Scan for the cell matching the given text and deliver its [X, Y] coordinate at center. 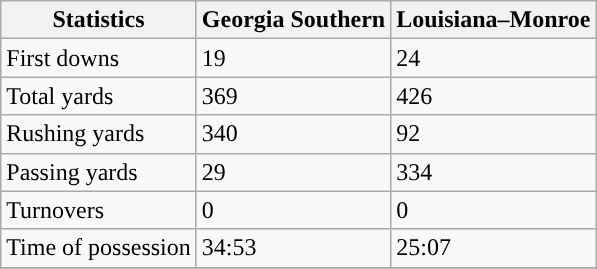
19 [293, 58]
Louisiana–Monroe [494, 20]
Rushing yards [99, 134]
Georgia Southern [293, 20]
Turnovers [99, 210]
Passing yards [99, 172]
25:07 [494, 248]
334 [494, 172]
34:53 [293, 248]
340 [293, 134]
First downs [99, 58]
29 [293, 172]
369 [293, 96]
426 [494, 96]
Time of possession [99, 248]
92 [494, 134]
Statistics [99, 20]
24 [494, 58]
Total yards [99, 96]
